From the cell containing the given text, extract its center point as [x, y] coordinate. 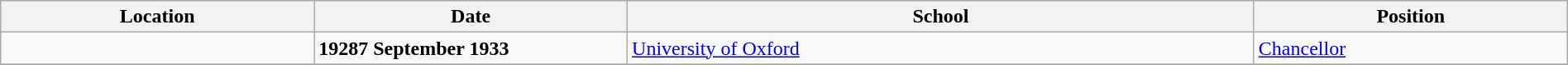
University of Oxford [941, 48]
Chancellor [1411, 48]
Position [1411, 17]
School [941, 17]
19287 September 1933 [471, 48]
Date [471, 17]
Location [157, 17]
